Find where the given text appears and provide that cell's center as [X, Y] coordinate. 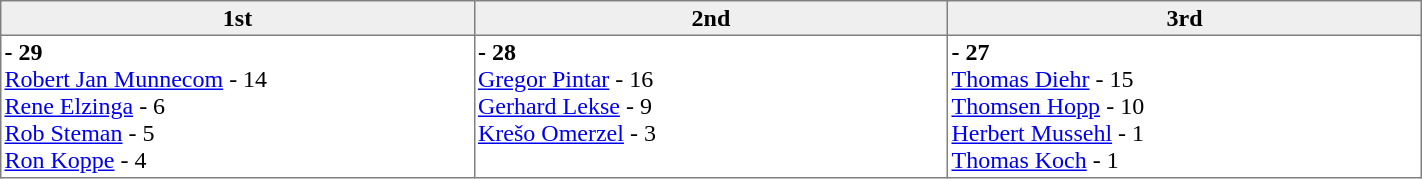
- 28Gregor Pintar - 16Gerhard Lekse - 9Krešo Omerzel - 3 [710, 106]
2nd [710, 18]
3rd [1185, 18]
- 27Thomas Diehr - 15Thomsen Hopp - 10Herbert Mussehl - 1Thomas Koch - 1 [1185, 106]
- 29Robert Jan Munnecom - 14Rene Elzinga - 6Rob Steman - 5Ron Koppe - 4 [238, 106]
1st [238, 18]
